Provide the [x, y] coordinate of the cell's center where the given text is located.  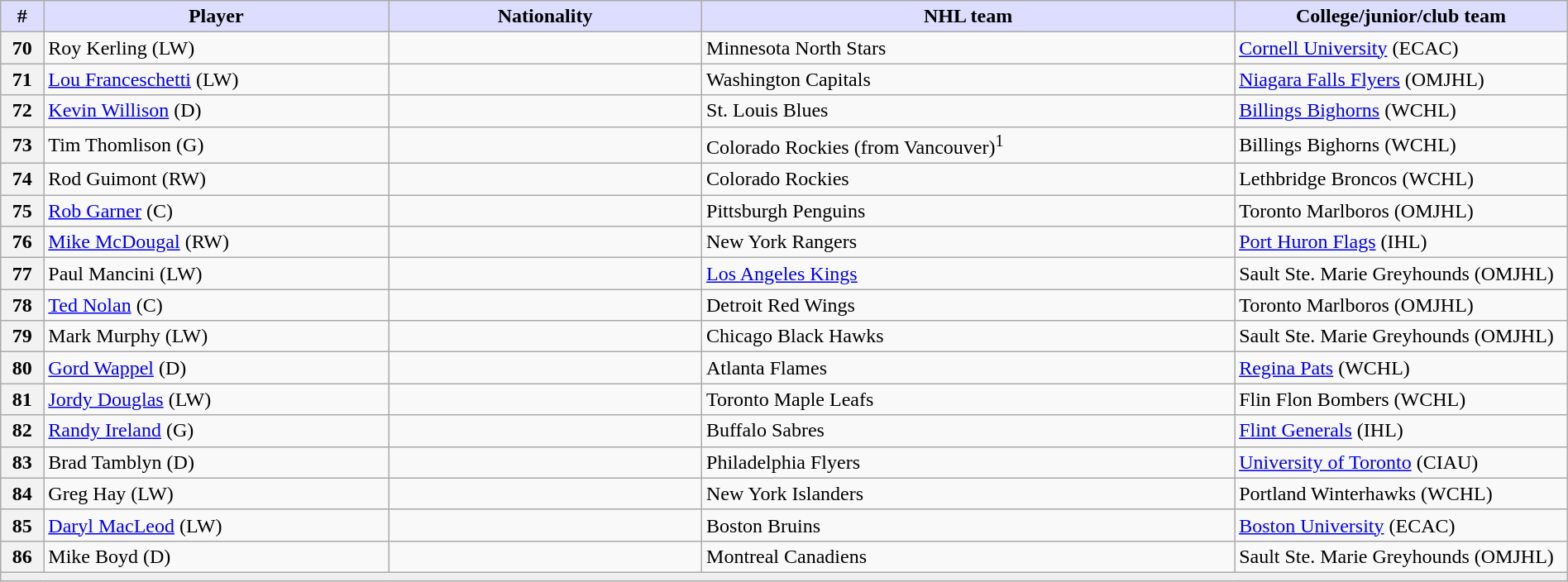
74 [22, 179]
Ted Nolan (C) [217, 305]
82 [22, 431]
Boston Bruins [968, 525]
Washington Capitals [968, 79]
NHL team [968, 17]
College/junior/club team [1401, 17]
Lethbridge Broncos (WCHL) [1401, 179]
Paul Mancini (LW) [217, 274]
Niagara Falls Flyers (OMJHL) [1401, 79]
Jordy Douglas (LW) [217, 399]
Rob Garner (C) [217, 211]
Brad Tamblyn (D) [217, 462]
Boston University (ECAC) [1401, 525]
76 [22, 242]
73 [22, 145]
Tim Thomlison (G) [217, 145]
Lou Franceschetti (LW) [217, 79]
77 [22, 274]
Minnesota North Stars [968, 48]
83 [22, 462]
Mark Murphy (LW) [217, 336]
Colorado Rockies (from Vancouver)1 [968, 145]
University of Toronto (CIAU) [1401, 462]
Kevin Willison (D) [217, 111]
Detroit Red Wings [968, 305]
84 [22, 494]
Chicago Black Hawks [968, 336]
70 [22, 48]
Toronto Maple Leafs [968, 399]
81 [22, 399]
Colorado Rockies [968, 179]
72 [22, 111]
Flin Flon Bombers (WCHL) [1401, 399]
Gord Wappel (D) [217, 368]
Greg Hay (LW) [217, 494]
Buffalo Sabres [968, 431]
New York Rangers [968, 242]
# [22, 17]
Roy Kerling (LW) [217, 48]
Flint Generals (IHL) [1401, 431]
Portland Winterhawks (WCHL) [1401, 494]
Cornell University (ECAC) [1401, 48]
New York Islanders [968, 494]
80 [22, 368]
Philadelphia Flyers [968, 462]
Nationality [546, 17]
86 [22, 556]
Rod Guimont (RW) [217, 179]
Mike McDougal (RW) [217, 242]
Los Angeles Kings [968, 274]
Randy Ireland (G) [217, 431]
79 [22, 336]
Player [217, 17]
Pittsburgh Penguins [968, 211]
75 [22, 211]
Mike Boyd (D) [217, 556]
Atlanta Flames [968, 368]
Port Huron Flags (IHL) [1401, 242]
Regina Pats (WCHL) [1401, 368]
Daryl MacLeod (LW) [217, 525]
78 [22, 305]
Montreal Canadiens [968, 556]
85 [22, 525]
71 [22, 79]
St. Louis Blues [968, 111]
